For the text-containing cell, return its midpoint in (x, y) coordinate format. 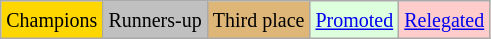
Champions (52, 20)
Relegated (444, 20)
Third place (258, 20)
Runners-up (155, 20)
Promoted (354, 20)
